Output the (x, y) coordinate of the center of the cell containing the given text.  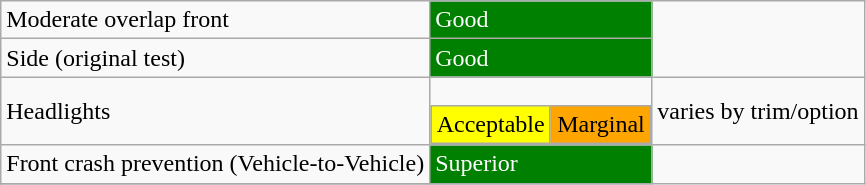
Marginal (601, 125)
Superior (541, 164)
varies by trim/option (758, 111)
Front crash prevention (Vehicle-to-Vehicle) (216, 164)
Acceptable Marginal (541, 111)
Side (original test) (216, 58)
Acceptable (490, 125)
Moderate overlap front (216, 20)
Headlights (216, 111)
